Extract the (x, y) coordinate from the center of the cell holding the provided text.  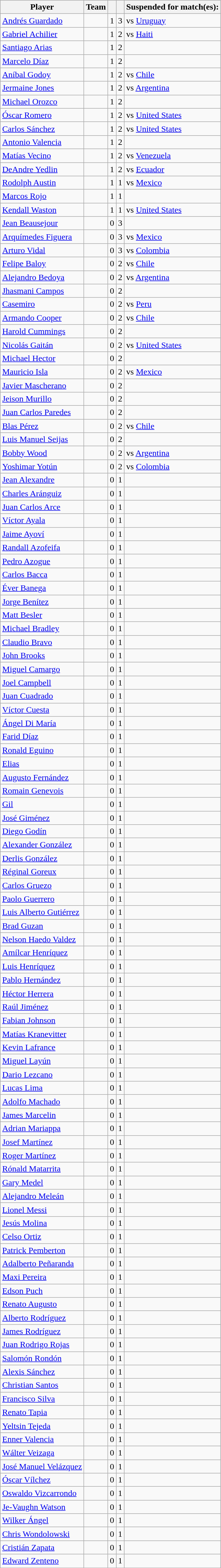
Jermaine Jones (42, 88)
Augusto Fernández (42, 777)
Amílcar Henríquez (42, 953)
Suspended for match(es): (172, 7)
Adrian Mariappa (42, 1129)
Harold Cummings (42, 331)
Diego Godín (42, 831)
Alexis Sánchez (42, 1372)
Javier Mascherano (42, 385)
Andrés Guardado (42, 21)
Kevin Lafrance (42, 1048)
Randall Azofeifa (42, 547)
Matías Kranevitter (42, 1034)
Réginal Goreux (42, 872)
Alberto Rodríguez (42, 1318)
Wálter Veizaga (42, 1453)
Michael Bradley (42, 629)
Adolfo Machado (42, 1102)
Juan Carlos Arce (42, 507)
vs Haiti (172, 34)
Adalberto Peñaranda (42, 1264)
Celso Ortiz (42, 1236)
DeAndre Yedlin (42, 169)
Felipe Baloy (42, 264)
Marcos Rojo (42, 196)
Nelson Haedo Valdez (42, 939)
Salomón Rondón (42, 1358)
Je-Vaughn Watson (42, 1507)
Antonio Valencia (42, 142)
Nicolás Gaitán (42, 345)
Edward Zenteno (42, 1561)
Fabian Johnson (42, 1020)
Armando Cooper (42, 318)
James Marcelin (42, 1115)
Matías Vecino (42, 155)
Casemiro (42, 304)
Oswaldo Vizcarrondo (42, 1493)
Brad Guzan (42, 926)
Gil (42, 804)
Renato Tapia (42, 1412)
Jeison Murillo (42, 399)
Aníbal Godoy (42, 75)
Carlos Sánchez (42, 129)
Luis Manuel Seijas (42, 439)
Alejandro Bedoya (42, 277)
Enner Valencia (42, 1439)
vs Peru (172, 304)
Rodolph Austin (42, 183)
Blas Pérez (42, 426)
Claudio Bravo (42, 642)
Player (42, 7)
Renato Augusto (42, 1304)
Yoshimar Yotún (42, 466)
Bobby Wood (42, 453)
Carlos Bacca (42, 574)
Pablo Hernández (42, 980)
Maxi Pereira (42, 1277)
Wilker Ángel (42, 1520)
Roger Martínez (42, 1155)
Patrick Pemberton (42, 1250)
Raúl Jiménez (42, 1007)
Derlis González (42, 858)
Jesús Molina (42, 1223)
Elias (42, 764)
Christian Santos (42, 1385)
Farid Díaz (42, 737)
Éver Banega (42, 588)
Juan Carlos Paredes (42, 413)
Chris Wondolowski (42, 1534)
Michael Hector (42, 358)
Pedro Azogue (42, 561)
Arquímedes Figuera (42, 237)
Jaime Ayoví (42, 534)
Miguel Camargo (42, 669)
Edson Puch (42, 1291)
Santiago Arias (42, 48)
Lionel Messi (42, 1209)
Marcelo Díaz (42, 61)
Óscar Vílchez (42, 1480)
Miguel Layún (42, 1061)
John Brooks (42, 656)
Carlos Gruezo (42, 885)
Mauricio Isla (42, 372)
José Giménez (42, 818)
Óscar Romero (42, 115)
James Rodríguez (42, 1331)
vs Ecuador (172, 169)
Víctor Ayala (42, 520)
Romain Genevois (42, 791)
vs Uruguay (172, 21)
Michael Orozco (42, 102)
Francisco Silva (42, 1399)
Luis Alberto Gutiérrez (42, 912)
Arturo Vidal (42, 250)
Alejandro Meleán (42, 1196)
Jean Alexandre (42, 480)
Rónald Matarrita (42, 1169)
Héctor Herrera (42, 993)
Juan Rodrigo Rojas (42, 1345)
Charles Aránguiz (42, 493)
Josef Martínez (42, 1142)
Joel Campbell (42, 683)
Matt Besler (42, 615)
Jhasmani Campos (42, 291)
Jean Beausejour (42, 223)
Yeltsin Tejeda (42, 1426)
Kendall Waston (42, 210)
Jorge Benítez (42, 602)
Alexander González (42, 845)
vs Venezuela (172, 155)
Ángel Di María (42, 723)
Juan Cuadrado (42, 696)
Dario Lezcano (42, 1075)
Paolo Guerrero (42, 899)
Ronald Eguino (42, 750)
Luis Henríquez (42, 966)
Gabriel Achilier (42, 34)
Cristián Zapata (42, 1547)
José Manuel Velázquez (42, 1466)
Gary Medel (42, 1182)
Team (96, 7)
Víctor Cuesta (42, 710)
Lucas Lima (42, 1088)
